Pinpoint the cell where the given text exists, returning its (X, Y) midpoint coordinate. 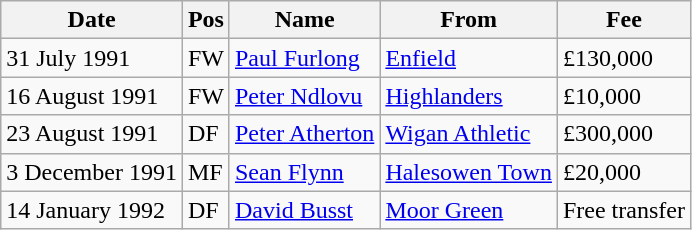
16 August 1991 (92, 96)
Free transfer (624, 210)
Halesowen Town (469, 172)
3 December 1991 (92, 172)
23 August 1991 (92, 134)
Pos (206, 20)
Highlanders (469, 96)
Paul Furlong (304, 58)
Enfield (469, 58)
David Busst (304, 210)
From (469, 20)
31 July 1991 (92, 58)
Peter Ndlovu (304, 96)
Moor Green (469, 210)
£20,000 (624, 172)
Name (304, 20)
14 January 1992 (92, 210)
£300,000 (624, 134)
Wigan Athletic (469, 134)
£130,000 (624, 58)
Fee (624, 20)
£10,000 (624, 96)
Sean Flynn (304, 172)
Date (92, 20)
Peter Atherton (304, 134)
MF (206, 172)
